Extract the [X, Y] coordinate from the center of the cell holding the provided text.  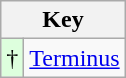
Key [63, 20]
† [12, 58]
Terminus [74, 58]
